Capture the cell that displays the provided text and extract its (X, Y) central coordinate. 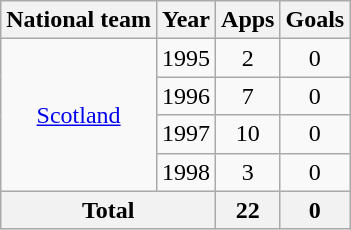
Year (186, 20)
10 (248, 134)
7 (248, 96)
Total (108, 210)
2 (248, 58)
1998 (186, 172)
1996 (186, 96)
1995 (186, 58)
Apps (248, 20)
Scotland (79, 115)
22 (248, 210)
Goals (315, 20)
3 (248, 172)
National team (79, 20)
1997 (186, 134)
